Find where the given text appears and provide that cell's center as (X, Y) coordinate. 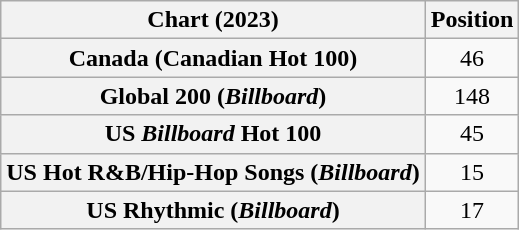
Global 200 (Billboard) (213, 96)
US Rhythmic (Billboard) (213, 210)
17 (472, 210)
Chart (2023) (213, 20)
Canada (Canadian Hot 100) (213, 58)
15 (472, 172)
US Hot R&B/Hip-Hop Songs (Billboard) (213, 172)
148 (472, 96)
45 (472, 134)
US Billboard Hot 100 (213, 134)
46 (472, 58)
Position (472, 20)
